Return [X, Y] of the center of cell containing provided text 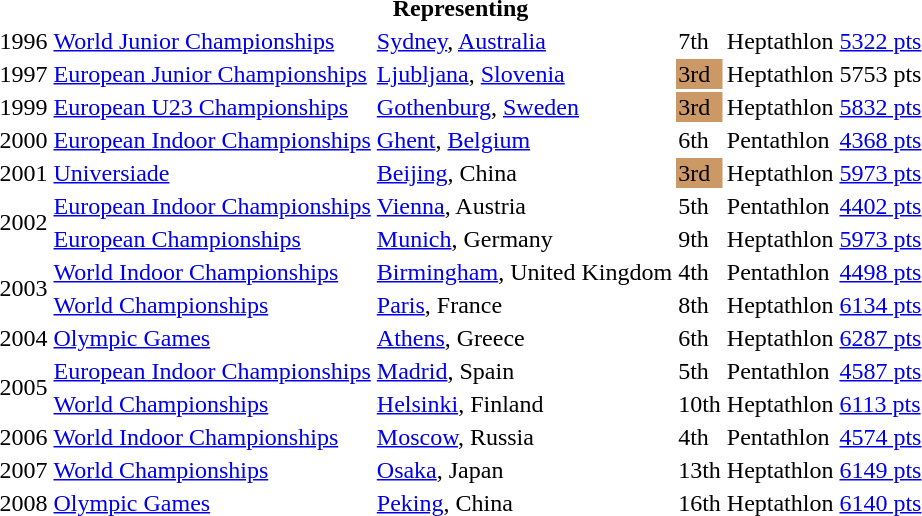
13th [700, 470]
Madrid, Spain [524, 371]
Birmingham, United Kingdom [524, 272]
Beijing, China [524, 173]
Vienna, Austria [524, 206]
Helsinki, Finland [524, 404]
Ljubljana, Slovenia [524, 74]
10th [700, 404]
European U23 Championships [212, 107]
European Championships [212, 239]
7th [700, 41]
Gothenburg, Sweden [524, 107]
Moscow, Russia [524, 437]
Athens, Greece [524, 338]
European Junior Championships [212, 74]
Olympic Games [212, 338]
Paris, France [524, 305]
Osaka, Japan [524, 470]
9th [700, 239]
World Junior Championships [212, 41]
Sydney, Australia [524, 41]
8th [700, 305]
Universiade [212, 173]
Munich, Germany [524, 239]
Ghent, Belgium [524, 140]
